Capture the cell that displays the provided text and extract its (x, y) central coordinate. 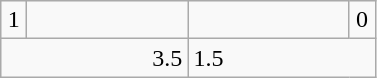
0 (362, 20)
3.5 (94, 58)
1 (14, 20)
1.5 (282, 58)
